Capture the cell that displays the provided text and extract its [X, Y] central coordinate. 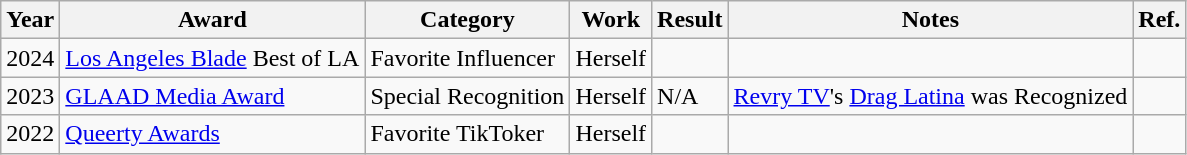
2023 [30, 96]
Result [690, 20]
Favorite TikToker [468, 134]
Los Angeles Blade Best of LA [212, 58]
Work [611, 20]
Category [468, 20]
GLAAD Media Award [212, 96]
Ref. [1160, 20]
Notes [930, 20]
Favorite Influencer [468, 58]
2024 [30, 58]
Special Recognition [468, 96]
Queerty Awards [212, 134]
2022 [30, 134]
N/A [690, 96]
Year [30, 20]
Revry TV's Drag Latina was Recognized [930, 96]
Award [212, 20]
